Return (x, y) of the center of cell containing provided text 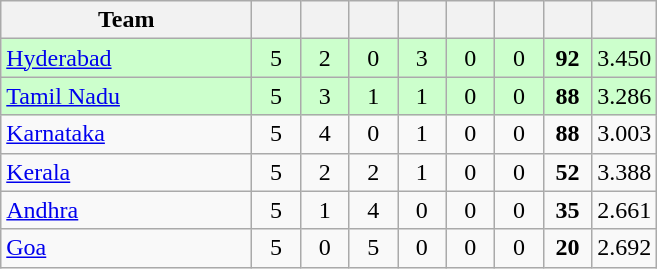
Hyderabad (126, 58)
Team (126, 20)
2.692 (624, 248)
20 (568, 248)
Karnataka (126, 134)
92 (568, 58)
Goa (126, 248)
3.450 (624, 58)
Andhra (126, 210)
Kerala (126, 172)
3.286 (624, 96)
35 (568, 210)
Tamil Nadu (126, 96)
3.388 (624, 172)
3.003 (624, 134)
2.661 (624, 210)
52 (568, 172)
